Find where the given text appears and provide that cell's center as (x, y) coordinate. 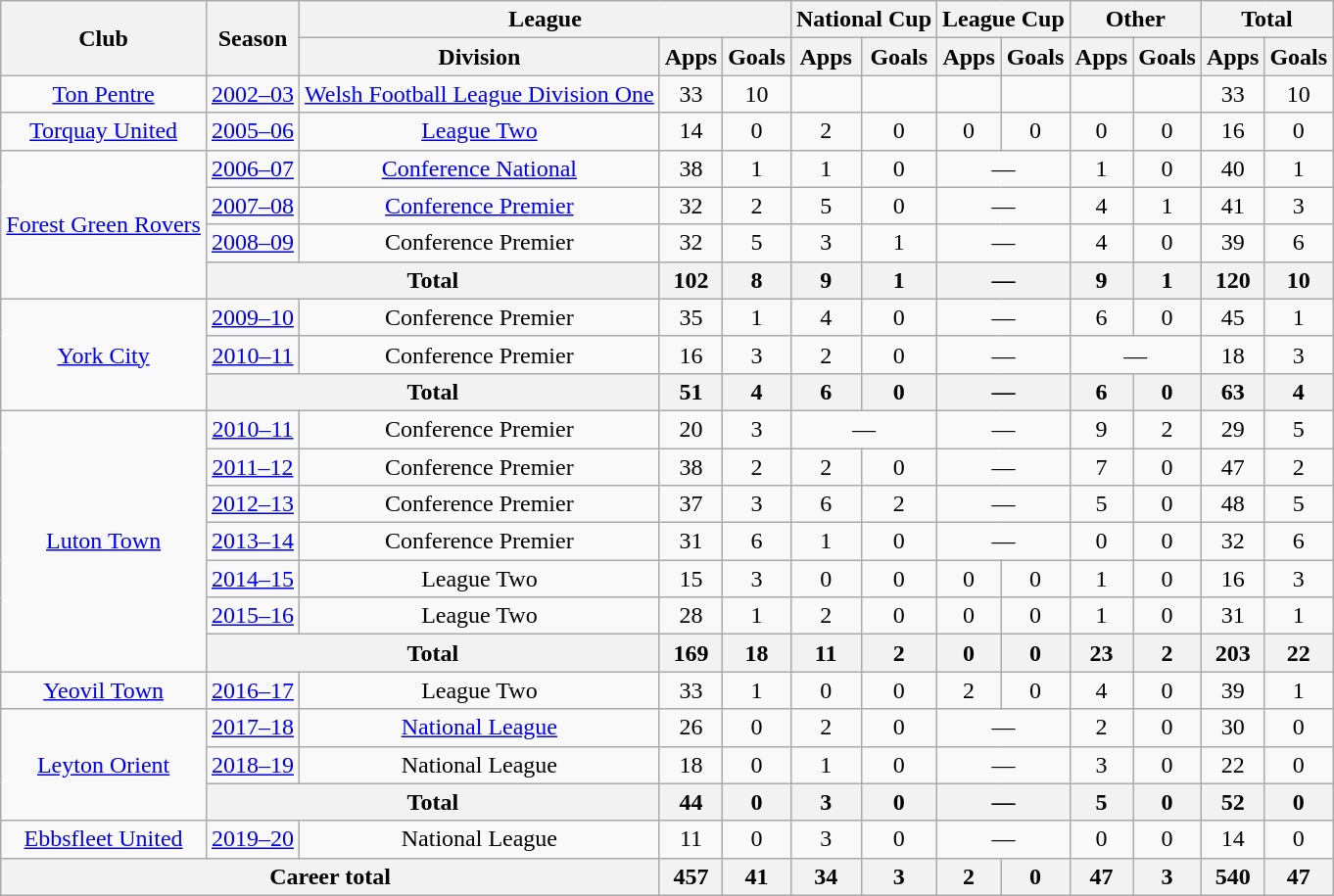
Club (104, 38)
35 (691, 317)
Leyton Orient (104, 765)
2017–18 (253, 728)
2013–14 (253, 542)
Other (1135, 20)
Yeovil Town (104, 690)
51 (691, 392)
203 (1232, 653)
20 (691, 429)
Season (253, 38)
23 (1101, 653)
28 (691, 616)
45 (1232, 317)
Career total (330, 876)
2008–09 (253, 243)
34 (826, 876)
League Cup (1004, 20)
37 (691, 504)
National Cup (864, 20)
Forest Green Rovers (104, 224)
52 (1232, 802)
120 (1232, 280)
30 (1232, 728)
Conference National (480, 168)
Ebbsfleet United (104, 839)
2019–20 (253, 839)
2009–10 (253, 317)
York City (104, 354)
2014–15 (253, 579)
2015–16 (253, 616)
102 (691, 280)
29 (1232, 429)
League (546, 20)
540 (1232, 876)
2016–17 (253, 690)
2006–07 (253, 168)
2012–13 (253, 504)
63 (1232, 392)
2005–06 (253, 131)
169 (691, 653)
2018–19 (253, 765)
44 (691, 802)
Torquay United (104, 131)
40 (1232, 168)
Welsh Football League Division One (480, 94)
2007–08 (253, 206)
Luton Town (104, 541)
7 (1101, 467)
2011–12 (253, 467)
48 (1232, 504)
457 (691, 876)
8 (757, 280)
Division (480, 57)
15 (691, 579)
Ton Pentre (104, 94)
26 (691, 728)
2002–03 (253, 94)
